Determine the [X, Y] coordinate at the center of the cell enclosing the given text.  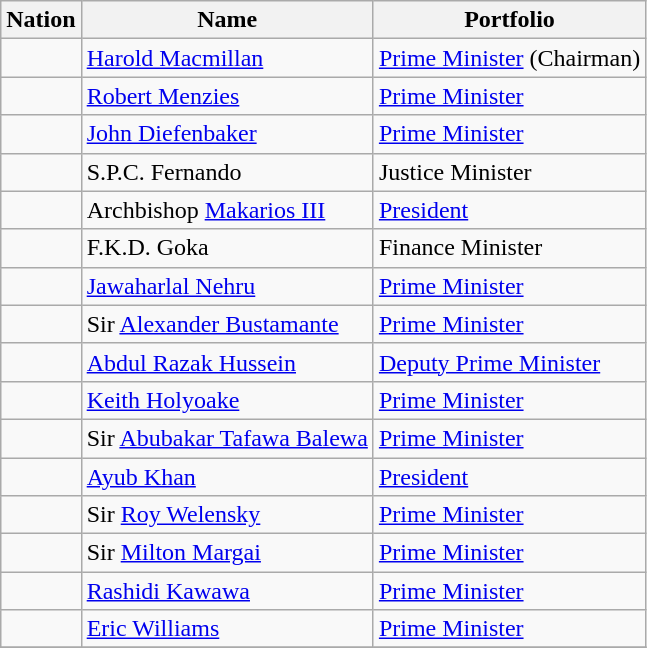
S.P.C. Fernando [227, 172]
Harold Macmillan [227, 58]
Name [227, 20]
Archbishop Makarios III [227, 210]
Nation [41, 20]
Sir Roy Welensky [227, 515]
John Diefenbaker [227, 134]
Sir Alexander Bustamante [227, 324]
Justice Minister [509, 172]
Keith Holyoake [227, 400]
F.K.D. Goka [227, 248]
Prime Minister (Chairman) [509, 58]
Eric Williams [227, 629]
Ayub Khan [227, 477]
Deputy Prime Minister [509, 362]
Portfolio [509, 20]
Rashidi Kawawa [227, 591]
Abdul Razak Hussein [227, 362]
Finance Minister [509, 248]
Robert Menzies [227, 96]
Sir Milton Margai [227, 553]
Jawaharlal Nehru [227, 286]
Sir Abubakar Tafawa Balewa [227, 438]
